Capture the cell that displays the provided text and extract its (X, Y) central coordinate. 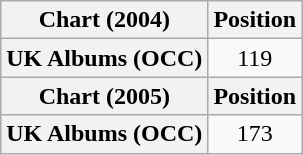
Chart (2004) (104, 20)
173 (255, 134)
119 (255, 58)
Chart (2005) (104, 96)
